Scan for the cell matching the given text and deliver its [X, Y] coordinate at center. 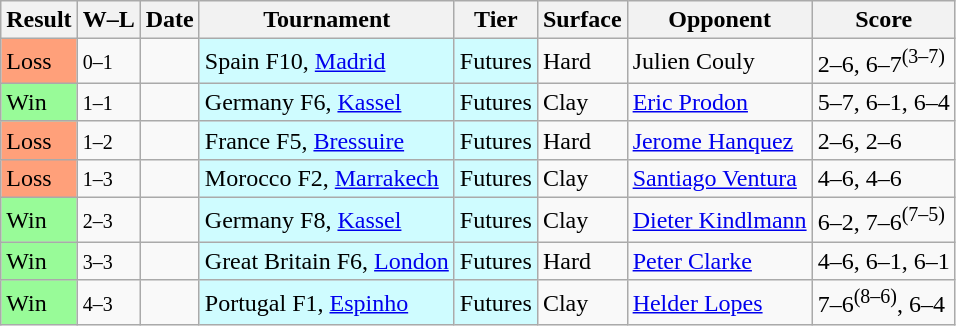
Spain F10, Madrid [326, 62]
7–6(8–6), 6–4 [884, 302]
1–1 [108, 102]
6–2, 7–6(7–5) [884, 220]
Date [170, 20]
Germany F8, Kassel [326, 220]
Surface [582, 20]
0–1 [108, 62]
France F5, Bressuire [326, 140]
Morocco F2, Marrakech [326, 178]
5–7, 6–1, 6–4 [884, 102]
1–3 [108, 178]
Result [39, 20]
Jerome Hanquez [720, 140]
4–6, 6–1, 6–1 [884, 261]
Great Britain F6, London [326, 261]
Portugal F1, Espinho [326, 302]
Peter Clarke [720, 261]
Helder Lopes [720, 302]
Dieter Kindlmann [720, 220]
W–L [108, 20]
3–3 [108, 261]
Opponent [720, 20]
Santiago Ventura [720, 178]
Germany F6, Kassel [326, 102]
2–6, 2–6 [884, 140]
Score [884, 20]
Julien Couly [720, 62]
4–6, 4–6 [884, 178]
Tier [496, 20]
1–2 [108, 140]
Tournament [326, 20]
2–6, 6–7(3–7) [884, 62]
2–3 [108, 220]
Eric Prodon [720, 102]
4–3 [108, 302]
